Return the (x, y) coordinate for the center point of the cell that contains the specified text.  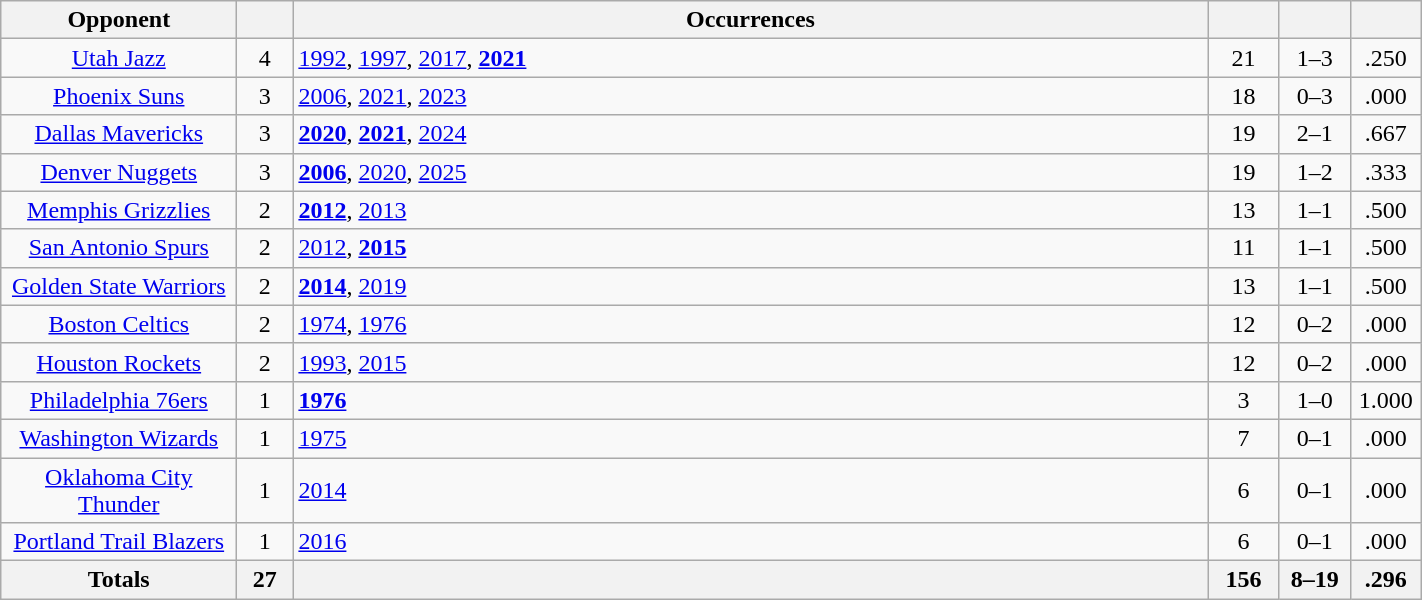
Opponent (119, 20)
2016 (750, 542)
Occurrences (750, 20)
1993, 2015 (750, 362)
1975 (750, 438)
2–1 (1314, 134)
Memphis Grizzlies (119, 210)
2020, 2021, 2024 (750, 134)
0–3 (1314, 96)
18 (1244, 96)
1992, 1997, 2017, 2021 (750, 58)
Phoenix Suns (119, 96)
11 (1244, 248)
Utah Jazz (119, 58)
Houston Rockets (119, 362)
2012, 2015 (750, 248)
1–3 (1314, 58)
4 (265, 58)
.333 (1386, 172)
Totals (119, 580)
21 (1244, 58)
8–19 (1314, 580)
2012, 2013 (750, 210)
Washington Wizards (119, 438)
Denver Nuggets (119, 172)
1–0 (1314, 400)
Philadelphia 76ers (119, 400)
27 (265, 580)
1.000 (1386, 400)
Oklahoma City Thunder (119, 490)
2014 (750, 490)
.296 (1386, 580)
2006, 2020, 2025 (750, 172)
Dallas Mavericks (119, 134)
Boston Celtics (119, 324)
2006, 2021, 2023 (750, 96)
7 (1244, 438)
1976 (750, 400)
Portland Trail Blazers (119, 542)
Golden State Warriors (119, 286)
.667 (1386, 134)
1974, 1976 (750, 324)
2014, 2019 (750, 286)
1–2 (1314, 172)
.250 (1386, 58)
San Antonio Spurs (119, 248)
156 (1244, 580)
